Locate the cell with the specified text and output its [x, y] center coordinate. 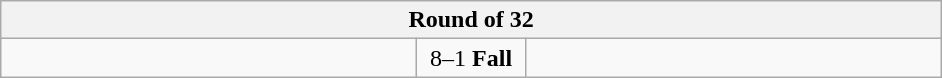
8–1 Fall [472, 58]
Round of 32 [472, 20]
